Scan for the cell matching the given text and deliver its (x, y) coordinate at center. 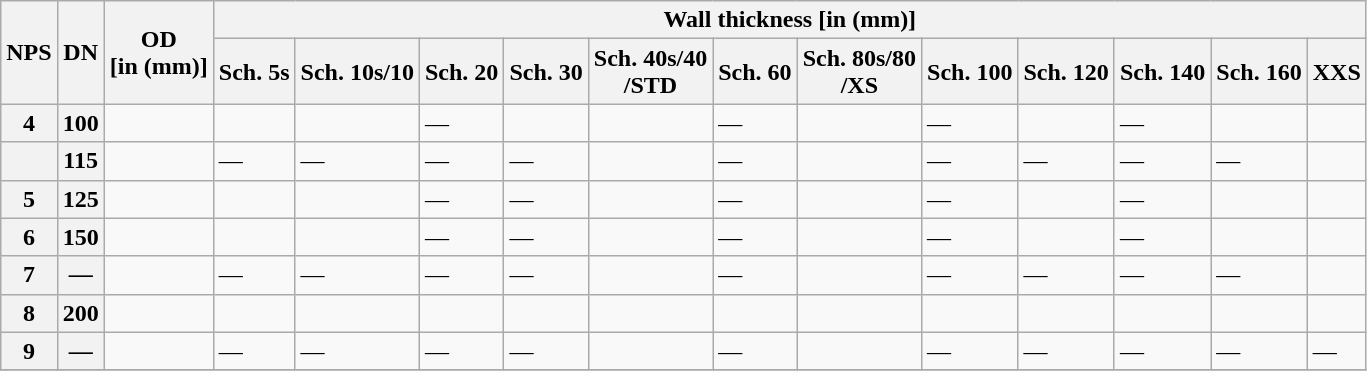
8 (29, 313)
100 (80, 123)
Sch. 40s/40/STD (650, 72)
115 (80, 161)
150 (80, 237)
Sch. 10s/10 (357, 72)
Sch. 80s/80/XS (859, 72)
DN (80, 52)
6 (29, 237)
XXS (1336, 72)
Sch. 140 (1162, 72)
Wall thickness [in (mm)] (790, 20)
Sch. 20 (461, 72)
NPS (29, 52)
Sch. 30 (546, 72)
Sch. 120 (1066, 72)
OD[in (mm)] (158, 52)
Sch. 160 (1259, 72)
Sch. 60 (755, 72)
200 (80, 313)
7 (29, 275)
9 (29, 351)
Sch. 5s (254, 72)
125 (80, 199)
Sch. 100 (970, 72)
4 (29, 123)
5 (29, 199)
